Return (X, Y) of the center of cell containing provided text 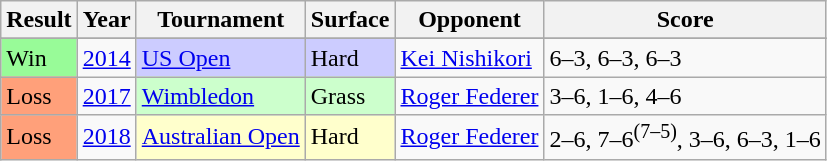
Year (106, 20)
Score (685, 20)
Wimbledon (220, 96)
Tournament (220, 20)
2018 (106, 138)
Grass (350, 96)
2–6, 7–6(7–5), 3–6, 6–3, 1–6 (685, 138)
Surface (350, 20)
2014 (106, 58)
Opponent (470, 20)
6–3, 6–3, 6–3 (685, 58)
Result (39, 20)
2017 (106, 96)
3–6, 1–6, 4–6 (685, 96)
Australian Open (220, 138)
Win (39, 58)
Kei Nishikori (470, 58)
US Open (220, 58)
